Output the [x, y] coordinate of the center of the cell containing the given text.  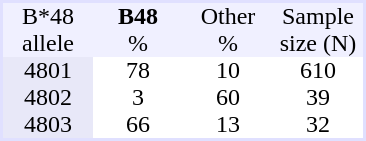
610 [318, 70]
4801 [48, 70]
3 [138, 98]
B*48 [48, 16]
B48 [138, 16]
Other [228, 16]
Sample [318, 16]
size (N) [318, 44]
13 [228, 124]
4803 [48, 124]
4802 [48, 98]
10 [228, 70]
allele [48, 44]
39 [318, 98]
60 [228, 98]
78 [138, 70]
66 [138, 124]
32 [318, 124]
